Identify which cell holds the provided text, then report its [X, Y] central coordinate. 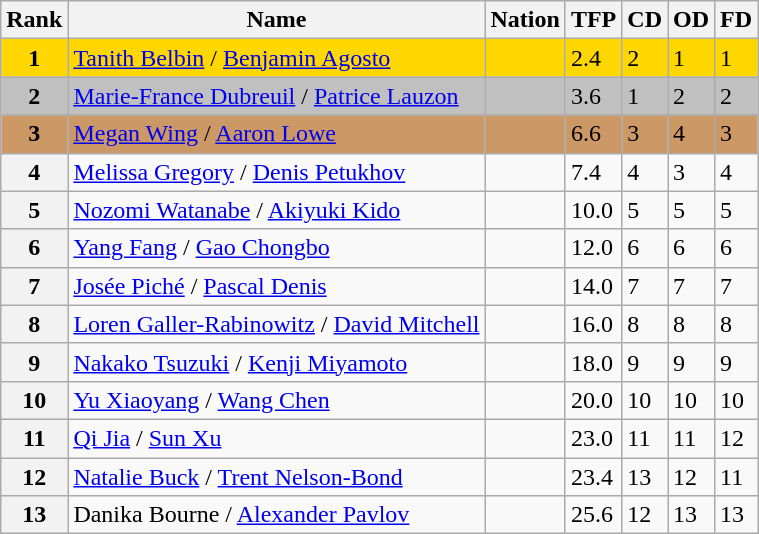
2.4 [593, 58]
Marie-France Dubreuil / Patrice Lauzon [276, 96]
Natalie Buck / Trent Nelson-Bond [276, 477]
Melissa Gregory / Denis Petukhov [276, 172]
6.6 [593, 134]
Qi Jia / Sun Xu [276, 438]
23.4 [593, 477]
Nakako Tsuzuki / Kenji Miyamoto [276, 362]
Loren Galler-Rabinowitz / David Mitchell [276, 324]
Megan Wing / Aaron Lowe [276, 134]
Name [276, 20]
20.0 [593, 400]
3.6 [593, 96]
Nation [525, 20]
Rank [34, 20]
23.0 [593, 438]
CD [645, 20]
18.0 [593, 362]
16.0 [593, 324]
Yu Xiaoyang / Wang Chen [276, 400]
14.0 [593, 286]
Josée Piché / Pascal Denis [276, 286]
Tanith Belbin / Benjamin Agosto [276, 58]
FD [736, 20]
Yang Fang / Gao Chongbo [276, 248]
OD [692, 20]
10.0 [593, 210]
Nozomi Watanabe / Akiyuki Kido [276, 210]
12.0 [593, 248]
Danika Bourne / Alexander Pavlov [276, 515]
25.6 [593, 515]
TFP [593, 20]
7.4 [593, 172]
